Locate the cell with the specified text and output its (X, Y) center coordinate. 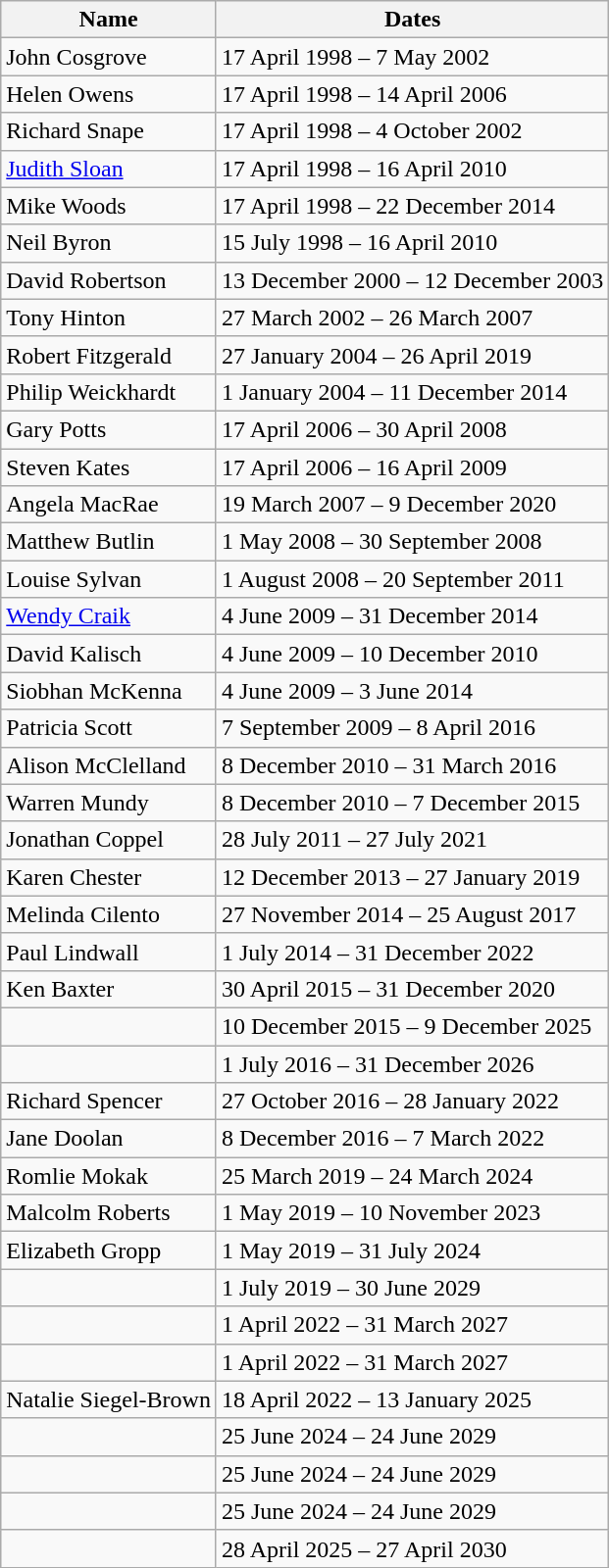
Patricia Scott (109, 728)
Natalie Siegel-Brown (109, 1399)
Romlie Mokak (109, 1176)
19 March 2007 – 9 December 2020 (412, 505)
28 April 2025 – 27 April 2030 (412, 1548)
1 July 2016 – 31 December 2026 (412, 1063)
10 December 2015 – 9 December 2025 (412, 1026)
Robert Fitzgerald (109, 355)
Paul Lindwall (109, 952)
Gary Potts (109, 429)
17 April 1998 – 4 October 2002 (412, 131)
Wendy Craik (109, 616)
17 April 1998 – 7 May 2002 (412, 57)
7 September 2009 – 8 April 2016 (412, 728)
Malcolm Roberts (109, 1213)
13 December 2000 – 12 December 2003 (412, 280)
Dates (412, 20)
Steven Kates (109, 467)
Ken Baxter (109, 989)
18 April 2022 – 13 January 2025 (412, 1399)
27 January 2004 – 26 April 2019 (412, 355)
Matthew Butlin (109, 542)
John Cosgrove (109, 57)
30 April 2015 – 31 December 2020 (412, 989)
27 October 2016 – 28 January 2022 (412, 1102)
17 April 1998 – 22 December 2014 (412, 206)
Jonathan Coppel (109, 840)
4 June 2009 – 3 June 2014 (412, 691)
4 June 2009 – 31 December 2014 (412, 616)
Name (109, 20)
1 May 2019 – 31 July 2024 (412, 1250)
27 November 2014 – 25 August 2017 (412, 914)
8 December 2010 – 7 December 2015 (412, 803)
Louise Sylvan (109, 579)
Warren Mundy (109, 803)
1 January 2004 – 11 December 2014 (412, 392)
1 May 2008 – 30 September 2008 (412, 542)
David Kalisch (109, 654)
17 April 1998 – 16 April 2010 (412, 169)
27 March 2002 – 26 March 2007 (412, 318)
Mike Woods (109, 206)
Jane Doolan (109, 1139)
4 June 2009 – 10 December 2010 (412, 654)
Angela MacRae (109, 505)
17 April 1998 – 14 April 2006 (412, 94)
Neil Byron (109, 243)
Karen Chester (109, 877)
25 March 2019 – 24 March 2024 (412, 1176)
Alison McClelland (109, 765)
Judith Sloan (109, 169)
1 July 2014 – 31 December 2022 (412, 952)
8 December 2016 – 7 March 2022 (412, 1139)
Helen Owens (109, 94)
David Robertson (109, 280)
Elizabeth Gropp (109, 1250)
12 December 2013 – 27 January 2019 (412, 877)
28 July 2011 – 27 July 2021 (412, 840)
1 August 2008 – 20 September 2011 (412, 579)
8 December 2010 – 31 March 2016 (412, 765)
Siobhan McKenna (109, 691)
17 April 2006 – 30 April 2008 (412, 429)
Richard Snape (109, 131)
17 April 2006 – 16 April 2009 (412, 467)
Tony Hinton (109, 318)
Richard Spencer (109, 1102)
1 May 2019 – 10 November 2023 (412, 1213)
15 July 1998 – 16 April 2010 (412, 243)
Melinda Cilento (109, 914)
1 July 2019 – 30 June 2029 (412, 1288)
Philip Weickhardt (109, 392)
